Extract the (X, Y) coordinate from the center of the cell holding the provided text.  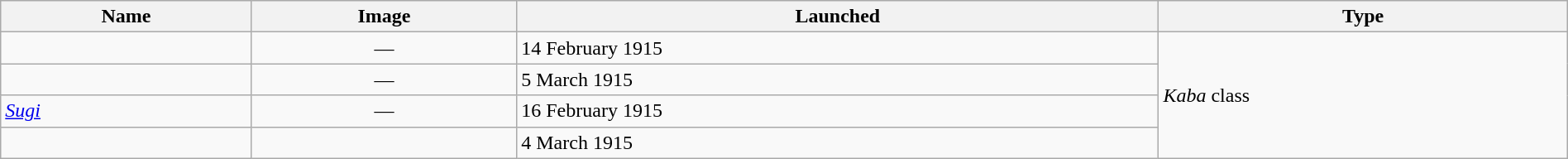
16 February 1915 (838, 111)
5 March 1915 (838, 79)
Sugi (126, 111)
Type (1363, 17)
4 March 1915 (838, 142)
Image (384, 17)
Launched (838, 17)
Name (126, 17)
Kaba class (1363, 95)
14 February 1915 (838, 48)
